Find where the given text appears and provide that cell's center as (X, Y) coordinate. 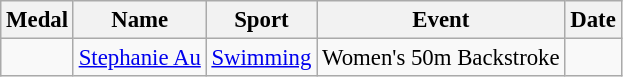
Swimming (262, 58)
Stephanie Au (140, 58)
Name (140, 20)
Event (441, 20)
Women's 50m Backstroke (441, 58)
Sport (262, 20)
Medal (38, 20)
Date (593, 20)
